Return the (x, y) coordinate for the center point of the cell that contains the specified text.  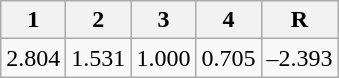
0.705 (228, 58)
2 (98, 20)
2.804 (34, 58)
3 (164, 20)
1 (34, 20)
1.531 (98, 58)
R (300, 20)
4 (228, 20)
–2.393 (300, 58)
1.000 (164, 58)
